Determine the [x, y] coordinate at the center of the cell enclosing the given text.  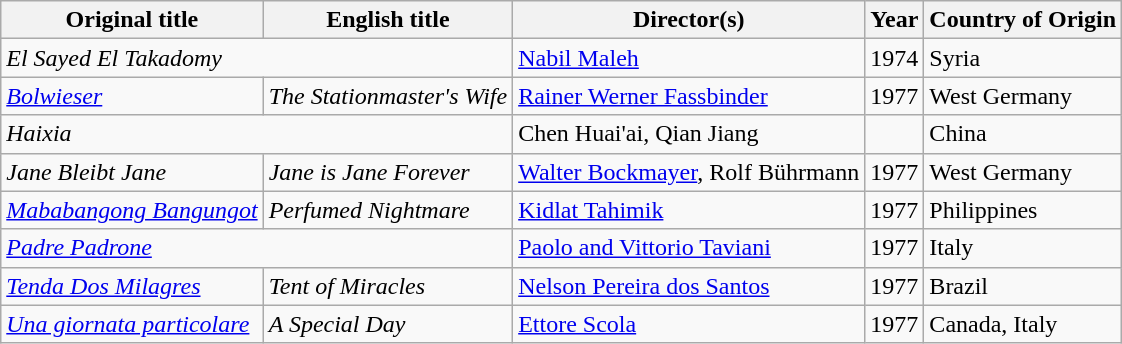
Nelson Pereira dos Santos [689, 286]
Una giornata particolare [132, 324]
Perfumed Nightmare [388, 210]
Mababangong Bangungot [132, 210]
Original title [132, 20]
Country of Origin [1023, 20]
Year [894, 20]
Director(s) [689, 20]
Tenda Dos Milagres [132, 286]
English title [388, 20]
1974 [894, 58]
The Stationmaster's Wife [388, 96]
Padre Padrone [257, 248]
Bolwieser [132, 96]
Syria [1023, 58]
Italy [1023, 248]
Tent of Miracles [388, 286]
Jane Bleibt Jane [132, 172]
Walter Bockmayer, Rolf Bührmann [689, 172]
Nabil Maleh [689, 58]
Paolo and Vittorio Taviani [689, 248]
Rainer Werner Fassbinder [689, 96]
Haixia [257, 134]
Ettore Scola [689, 324]
Kidlat Tahimik [689, 210]
China [1023, 134]
El Sayed El Takadomy [257, 58]
Jane is Jane Forever [388, 172]
Canada, Italy [1023, 324]
A Special Day [388, 324]
Brazil [1023, 286]
Chen Huai'ai, Qian Jiang [689, 134]
Philippines [1023, 210]
